Return (x, y) of the center of cell containing provided text 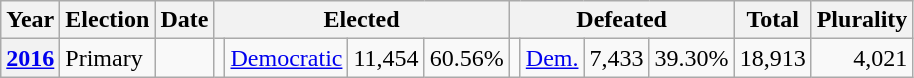
Election (108, 20)
Plurality (862, 20)
Total (772, 20)
Primary (108, 58)
Dem. (552, 58)
Defeated (622, 20)
18,913 (772, 58)
11,454 (386, 58)
39.30% (692, 58)
Elected (362, 20)
4,021 (862, 58)
Year (30, 20)
Date (184, 20)
60.56% (466, 58)
7,433 (616, 58)
Democratic (286, 58)
2016 (30, 58)
